For the text-containing cell, return its midpoint in [x, y] coordinate format. 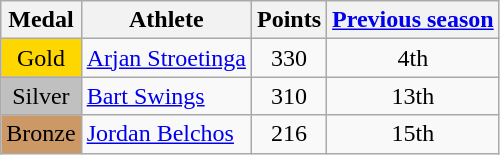
4th [414, 58]
310 [288, 96]
216 [288, 134]
Medal [41, 20]
Arjan Stroetinga [166, 58]
330 [288, 58]
Bart Swings [166, 96]
13th [414, 96]
15th [414, 134]
Previous season [414, 20]
Silver [41, 96]
Gold [41, 58]
Jordan Belchos [166, 134]
Points [288, 20]
Athlete [166, 20]
Bronze [41, 134]
